For the text-containing cell, return its midpoint in [X, Y] coordinate format. 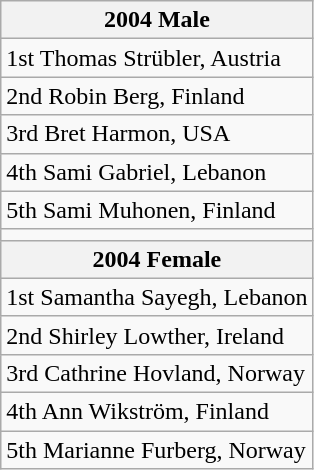
1st Thomas Strübler, Austria [157, 58]
4th Sami Gabriel, Lebanon [157, 172]
2004 Female [157, 259]
5th Sami Muhonen, Finland [157, 210]
2004 Male [157, 20]
3rd Bret Harmon, USA [157, 134]
3rd Cathrine Hovland, Norway [157, 373]
2nd Shirley Lowther, Ireland [157, 335]
5th Marianne Furberg, Norway [157, 449]
4th Ann Wikström, Finland [157, 411]
2nd Robin Berg, Finland [157, 96]
1st Samantha Sayegh, Lebanon [157, 297]
